Pinpoint the cell where the given text exists, returning its (x, y) midpoint coordinate. 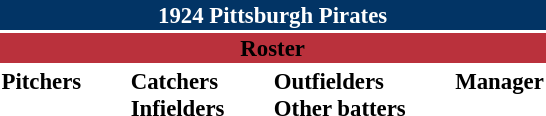
Roster (272, 48)
1924 Pittsburgh Pirates (272, 15)
